Return [X, Y] of the center of cell containing provided text 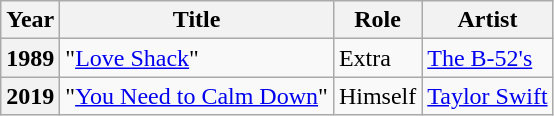
2019 [30, 96]
The B-52's [488, 58]
Himself [377, 96]
Title [197, 20]
"You Need to Calm Down" [197, 96]
Role [377, 20]
1989 [30, 58]
Extra [377, 58]
Taylor Swift [488, 96]
Year [30, 20]
"Love Shack" [197, 58]
Artist [488, 20]
